For the text-containing cell, return its midpoint in [x, y] coordinate format. 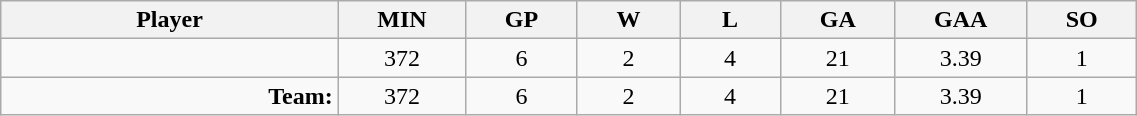
W [628, 20]
L [730, 20]
Player [170, 20]
GP [522, 20]
SO [1081, 20]
GAA [961, 20]
MIN [402, 20]
Team: [170, 96]
GA [838, 20]
